Return the [X, Y] coordinate for the center point of the cell that contains the specified text.  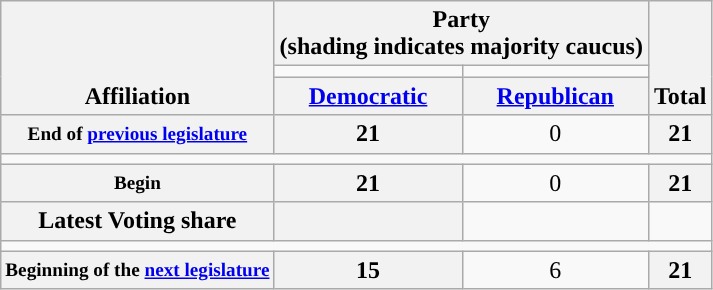
6 [555, 270]
Latest Voting share [138, 221]
End of previous legislature [138, 134]
Affiliation [138, 58]
15 [368, 270]
Republican [555, 96]
Democratic [368, 96]
Total [680, 58]
Begin [138, 183]
Party(shading indicates majority caucus) [461, 34]
Beginning of the next legislature [138, 270]
